Return the (x, y) coordinate for the center point of the cell that contains the specified text.  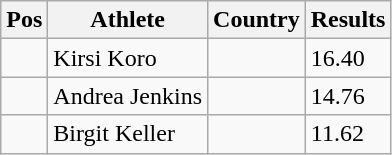
11.62 (348, 134)
Pos (24, 20)
14.76 (348, 96)
Results (348, 20)
Kirsi Koro (128, 58)
16.40 (348, 58)
Athlete (128, 20)
Andrea Jenkins (128, 96)
Country (257, 20)
Birgit Keller (128, 134)
